Output the [x, y] coordinate of the center of the cell containing the given text.  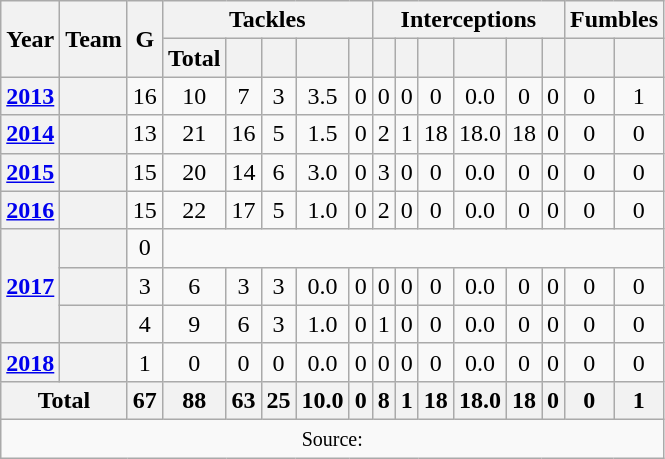
2018 [30, 362]
8 [384, 400]
21 [194, 134]
10 [194, 96]
67 [144, 400]
Interceptions [468, 20]
22 [194, 210]
88 [194, 400]
14 [244, 172]
Year [30, 39]
13 [144, 134]
1.5 [322, 134]
2017 [30, 286]
2014 [30, 134]
G [144, 39]
Source: [332, 438]
17 [244, 210]
Team [94, 39]
20 [194, 172]
3.5 [322, 96]
9 [194, 324]
2016 [30, 210]
10.0 [322, 400]
Fumbles [614, 20]
7 [244, 96]
2015 [30, 172]
Tackles [267, 20]
3.0 [322, 172]
4 [144, 324]
25 [278, 400]
2013 [30, 96]
63 [244, 400]
